From the cell containing the given text, extract its center point as (X, Y) coordinate. 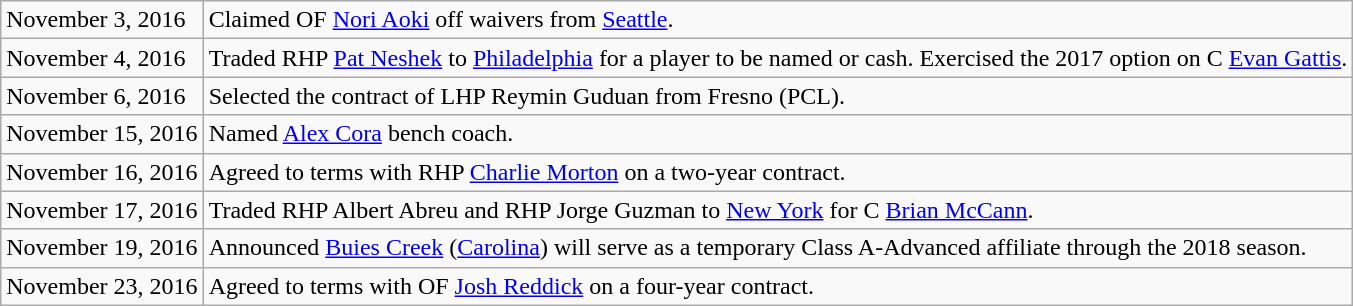
November 19, 2016 (102, 248)
November 17, 2016 (102, 210)
Claimed OF Nori Aoki off waivers from Seattle. (778, 20)
Traded RHP Albert Abreu and RHP Jorge Guzman to New York for C Brian McCann. (778, 210)
Announced Buies Creek (Carolina) will serve as a temporary Class A-Advanced affiliate through the 2018 season. (778, 248)
Agreed to terms with OF Josh Reddick on a four-year contract. (778, 286)
Named Alex Cora bench coach. (778, 134)
November 23, 2016 (102, 286)
November 6, 2016 (102, 96)
November 15, 2016 (102, 134)
November 16, 2016 (102, 172)
Selected the contract of LHP Reymin Guduan from Fresno (PCL). (778, 96)
Agreed to terms with RHP Charlie Morton on a two-year contract. (778, 172)
November 3, 2016 (102, 20)
Traded RHP Pat Neshek to Philadelphia for a player to be named or cash. Exercised the 2017 option on C Evan Gattis. (778, 58)
November 4, 2016 (102, 58)
